Return the [x, y] coordinate for the center point of the cell that contains the specified text.  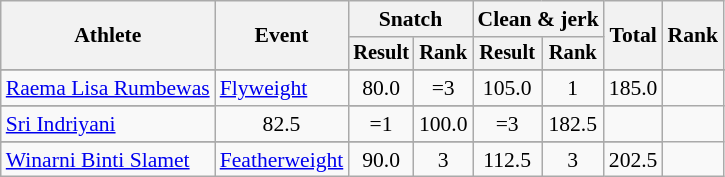
100.0 [444, 124]
Clean & jerk [538, 19]
182.5 [573, 124]
=1 [381, 124]
Sri Indriyani [108, 124]
Snatch [410, 19]
Athlete [108, 36]
82.5 [282, 124]
105.0 [508, 88]
Total [634, 36]
185.0 [634, 88]
Event [282, 36]
80.0 [381, 88]
Raema Lisa Rumbewas [108, 88]
1 [573, 88]
Flyweight [282, 88]
